Capture the cell that displays the provided text and extract its [x, y] central coordinate. 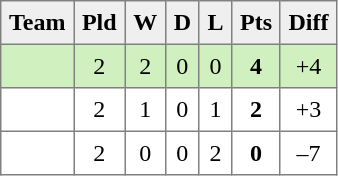
W [145, 23]
+4 [308, 66]
L [216, 23]
Pld [100, 23]
Diff [308, 23]
D [182, 23]
Team [38, 23]
–7 [308, 153]
+3 [308, 110]
4 [256, 66]
Pts [256, 23]
